Capture the cell that displays the provided text and extract its (X, Y) central coordinate. 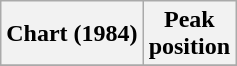
Peakposition (189, 34)
Chart (1984) (72, 34)
